Determine the (X, Y) coordinate at the center of the cell enclosing the given text.  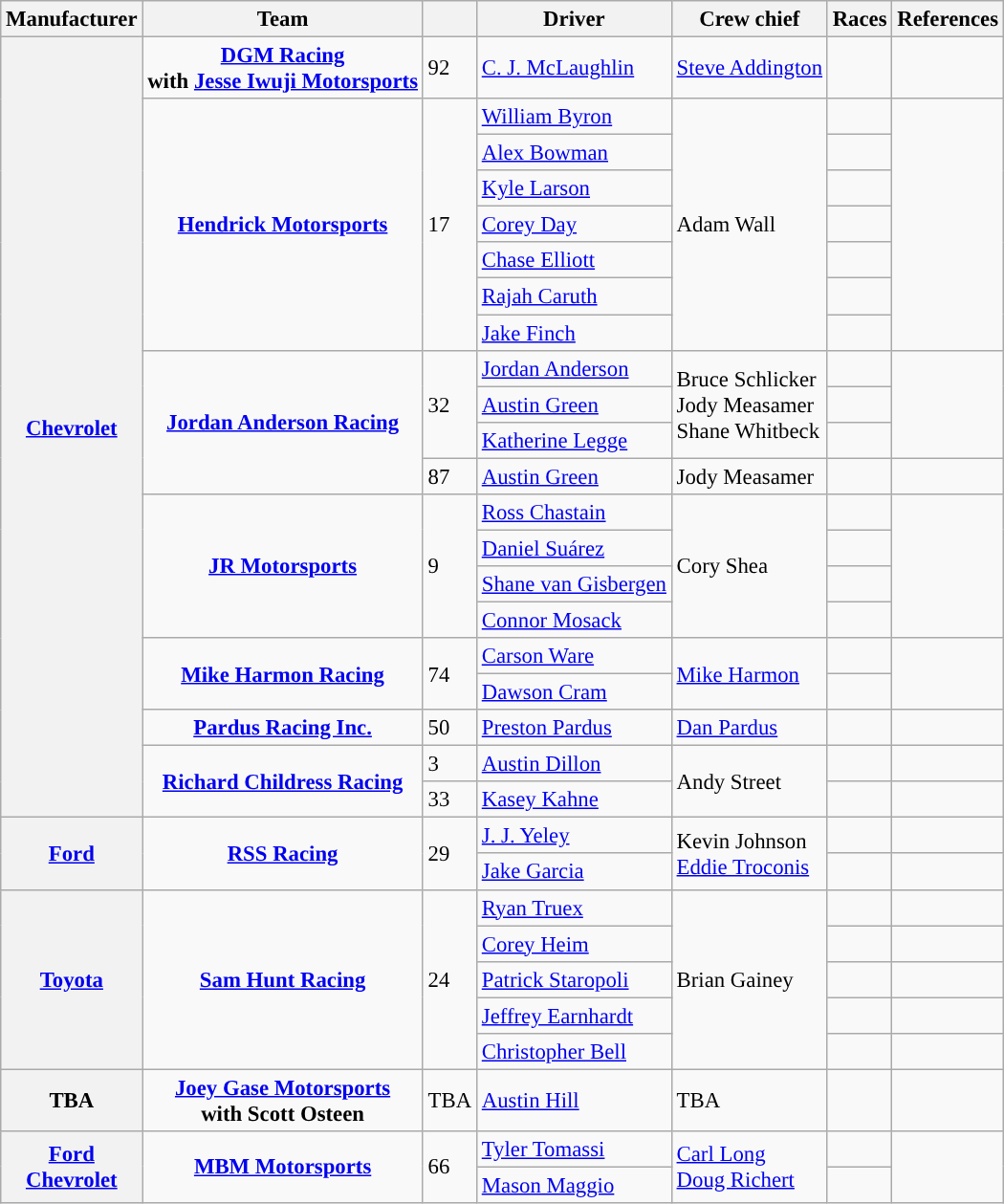
Jordan Anderson (574, 368)
3 (449, 764)
Jake Finch (574, 333)
Mason Maggio (574, 1185)
87 (449, 476)
Andy Street (750, 782)
Jeffrey Earnhardt (574, 1016)
Pardus Racing Inc. (283, 728)
Sam Hunt Racing (283, 979)
Connor Mosack (574, 620)
74 (449, 673)
DGM Racing with Jesse Iwuji Motorsports (283, 69)
Mike Harmon (750, 673)
Mike Harmon Racing (283, 673)
Chevrolet (72, 427)
Austin Dillon (574, 764)
Team (283, 19)
Jody Measamer (750, 476)
Steve Addington (750, 69)
Dawson Cram (574, 692)
J. J. Yeley (574, 836)
Kevin Johnson Eddie Troconis (750, 853)
Ford (72, 853)
Christopher Bell (574, 1052)
Ford Chevrolet (72, 1167)
Driver (574, 19)
William Byron (574, 117)
Cory Shea (750, 566)
Jake Garcia (574, 872)
Katherine Legge (574, 440)
Kyle Larson (574, 188)
32 (449, 404)
Jordan Anderson Racing (283, 422)
Crew chief (750, 19)
Ross Chastain (574, 513)
Toyota (72, 979)
Tyler Tomassi (574, 1149)
References (948, 19)
Carl Long Doug Richert (750, 1167)
JR Motorsports (283, 566)
17 (449, 224)
Austin Hill (574, 1100)
24 (449, 979)
92 (449, 69)
C. J. McLaughlin (574, 69)
Alex Bowman (574, 153)
66 (449, 1167)
Races (860, 19)
MBM Motorsports (283, 1167)
Daniel Suárez (574, 548)
Corey Day (574, 225)
Patrick Staropoli (574, 979)
Shane van Gisbergen (574, 584)
Hendrick Motorsports (283, 224)
29 (449, 853)
50 (449, 728)
Bruce Schlicker Jody Measamer Shane Whitbeck (750, 404)
Brian Gainey (750, 979)
Richard Childress Racing (283, 782)
Chase Elliott (574, 261)
9 (449, 566)
33 (449, 799)
Joey Gase Motorsports with Scott Osteen (283, 1100)
Adam Wall (750, 224)
Preston Pardus (574, 728)
Manufacturer (72, 19)
Corey Heim (574, 944)
Rajah Caruth (574, 296)
Kasey Kahne (574, 799)
Dan Pardus (750, 728)
RSS Racing (283, 853)
Ryan Truex (574, 908)
Carson Ware (574, 656)
